Output the [x, y] coordinate of the center of the cell containing the given text.  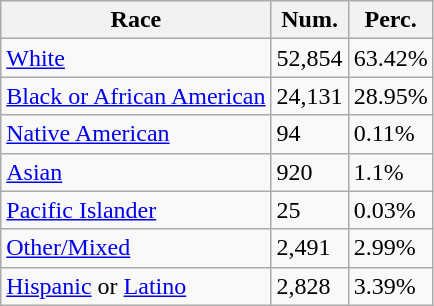
White [136, 58]
1.1% [390, 172]
Other/Mixed [136, 248]
Pacific Islander [136, 210]
94 [310, 134]
24,131 [310, 96]
0.11% [390, 134]
3.39% [390, 286]
Perc. [390, 20]
Num. [310, 20]
Asian [136, 172]
25 [310, 210]
63.42% [390, 58]
52,854 [310, 58]
28.95% [390, 96]
2.99% [390, 248]
0.03% [390, 210]
Race [136, 20]
2,491 [310, 248]
Native American [136, 134]
Black or African American [136, 96]
2,828 [310, 286]
920 [310, 172]
Hispanic or Latino [136, 286]
